Search for the cell housing the specified text and yield its (X, Y) center coordinate. 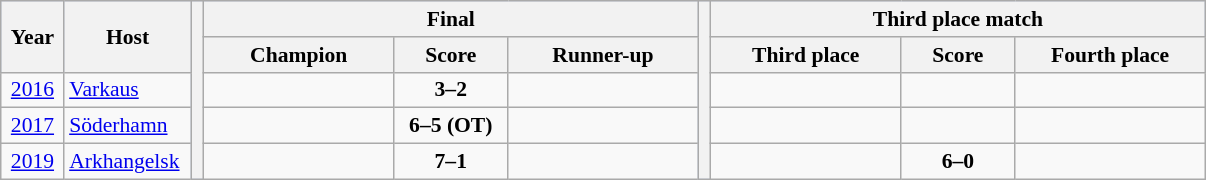
Year (32, 36)
2017 (32, 126)
Third place match (958, 19)
Host (128, 36)
2016 (32, 90)
Final (451, 19)
Champion (299, 55)
Fourth place (1110, 55)
Third place (806, 55)
Varkaus (128, 90)
7–1 (451, 162)
2019 (32, 162)
Runner-up (603, 55)
6–0 (958, 162)
Arkhangelsk (128, 162)
6–5 (OT) (451, 126)
3–2 (451, 90)
Söderhamn (128, 126)
